Identify which cell holds the provided text, then report its (x, y) central coordinate. 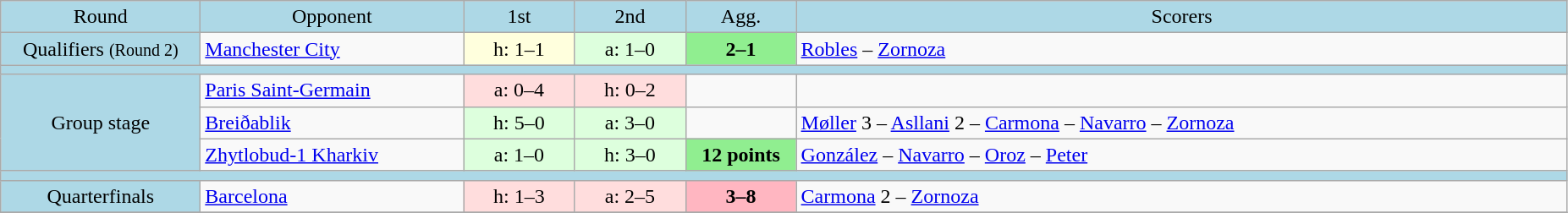
h: 5–0 (520, 123)
Breiðablik (332, 123)
Group stage (101, 123)
a: 2–5 (630, 196)
Qualifiers (Round 2) (101, 49)
Møller 3 – Asllani 2 – Carmona – Navarro – Zornoza (1181, 123)
Paris Saint-Germain (332, 90)
Barcelona (332, 196)
1st (520, 17)
Manchester City (332, 49)
h: 1–3 (520, 196)
12 points (741, 155)
Scorers (1181, 17)
Robles – Zornoza (1181, 49)
Carmona 2 – Zornoza (1181, 196)
Quarterfinals (101, 196)
Zhytlobud-1 Kharkiv (332, 155)
a: 0–4 (520, 90)
Round (101, 17)
Opponent (332, 17)
2nd (630, 17)
a: 3–0 (630, 123)
Agg. (741, 17)
3–8 (741, 196)
2–1 (741, 49)
González – Navarro – Oroz – Peter (1181, 155)
h: 0–2 (630, 90)
h: 1–1 (520, 49)
h: 3–0 (630, 155)
